Search for the cell housing the specified text and yield its [x, y] center coordinate. 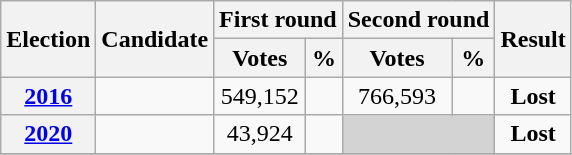
766,593 [397, 96]
Candidate [155, 39]
Election [48, 39]
549,152 [260, 96]
First round [278, 20]
Second round [418, 20]
43,924 [260, 134]
2020 [48, 134]
Result [533, 39]
2016 [48, 96]
